Provide the (x, y) coordinate of the cell's center where the given text is located.  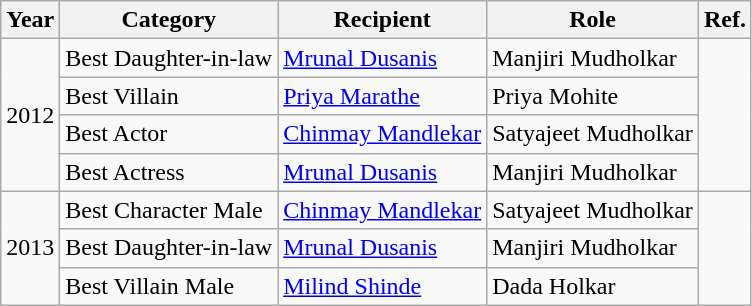
Dada Holkar (593, 286)
2012 (30, 115)
Best Character Male (169, 210)
Ref. (724, 20)
Best Villain (169, 96)
Priya Marathe (382, 96)
2013 (30, 248)
Milind Shinde (382, 286)
Category (169, 20)
Best Villain Male (169, 286)
Best Actress (169, 172)
Role (593, 20)
Recipient (382, 20)
Year (30, 20)
Best Actor (169, 134)
Priya Mohite (593, 96)
